Locate the cell with the specified text and output its [X, Y] center coordinate. 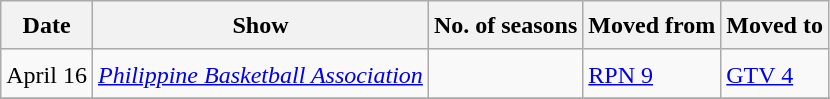
Moved from [652, 26]
Philippine Basketball Association [260, 74]
GTV 4 [775, 74]
Show [260, 26]
RPN 9 [652, 74]
Date [47, 26]
April 16 [47, 74]
Moved to [775, 26]
No. of seasons [505, 26]
